Output the [X, Y] coordinate of the center of the cell containing the given text.  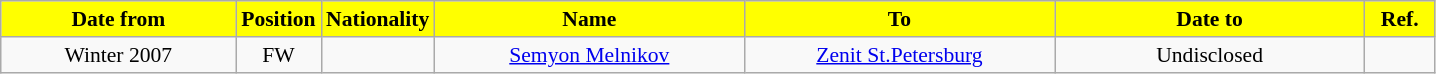
Ref. [1400, 19]
Date to [1210, 19]
Zenit St.Petersburg [899, 55]
Winter 2007 [118, 55]
Undisclosed [1210, 55]
To [899, 19]
Position [278, 19]
Semyon Melnikov [589, 55]
Date from [118, 19]
Name [589, 19]
Nationality [378, 19]
FW [278, 55]
